For the text-containing cell, return its midpoint in [X, Y] coordinate format. 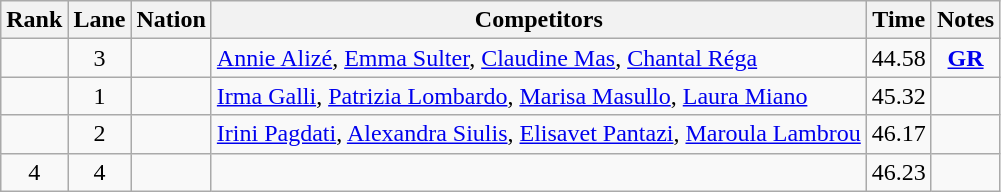
3 [100, 58]
Irini Pagdati, Alexandra Siulis, Elisavet Pantazi, Maroula Lambrou [538, 134]
46.23 [898, 172]
2 [100, 134]
44.58 [898, 58]
Competitors [538, 20]
Time [898, 20]
Lane [100, 20]
Rank [34, 20]
Notes [965, 20]
1 [100, 96]
45.32 [898, 96]
46.17 [898, 134]
Annie Alizé, Emma Sulter, Claudine Mas, Chantal Réga [538, 58]
Irma Galli, Patrizia Lombardo, Marisa Masullo, Laura Miano [538, 96]
Nation [171, 20]
GR [965, 58]
